Determine the [x, y] coordinate at the center of the cell enclosing the given text.  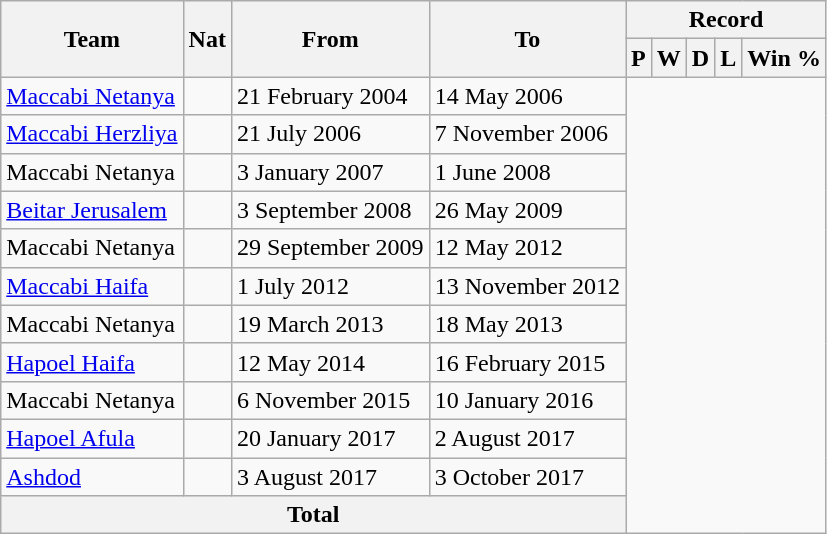
19 March 2013 [330, 324]
3 October 2017 [527, 477]
1 July 2012 [330, 286]
Nat [207, 39]
W [668, 58]
14 May 2006 [527, 96]
Team [92, 39]
29 September 2009 [330, 248]
10 January 2016 [527, 400]
Beitar Jerusalem [92, 210]
Ashdod [92, 477]
2 August 2017 [527, 438]
D [700, 58]
20 January 2017 [330, 438]
12 May 2012 [527, 248]
Hapoel Afula [92, 438]
13 November 2012 [527, 286]
21 February 2004 [330, 96]
3 January 2007 [330, 172]
21 July 2006 [330, 134]
6 November 2015 [330, 400]
Maccabi Herzliya [92, 134]
3 September 2008 [330, 210]
Record [726, 20]
To [527, 39]
From [330, 39]
Total [314, 515]
Maccabi Haifa [92, 286]
18 May 2013 [527, 324]
3 August 2017 [330, 477]
7 November 2006 [527, 134]
Hapoel Haifa [92, 362]
1 June 2008 [527, 172]
L [728, 58]
26 May 2009 [527, 210]
P [639, 58]
12 May 2014 [330, 362]
Win % [784, 58]
16 February 2015 [527, 362]
